Scan for the cell matching the given text and deliver its [x, y] coordinate at center. 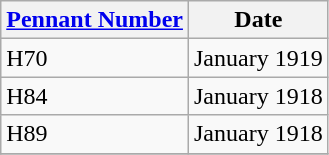
Pennant Number [95, 20]
H89 [95, 134]
H70 [95, 58]
January 1919 [258, 58]
Date [258, 20]
H84 [95, 96]
